Identify which cell holds the provided text, then report its [X, Y] central coordinate. 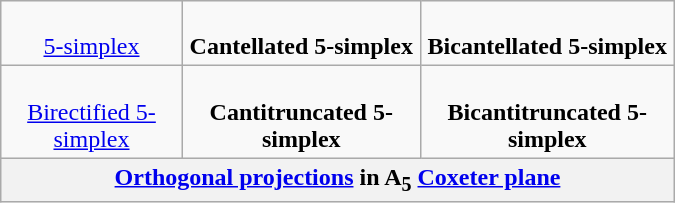
Bicantitruncated 5-simplex [547, 112]
Birectified 5-simplex [92, 112]
5-simplex [92, 34]
Bicantellated 5-simplex [547, 34]
Cantellated 5-simplex [301, 34]
Cantitruncated 5-simplex [301, 112]
Orthogonal projections in A5 Coxeter plane [338, 180]
